Determine the (X, Y) coordinate at the center of the cell enclosing the given text.  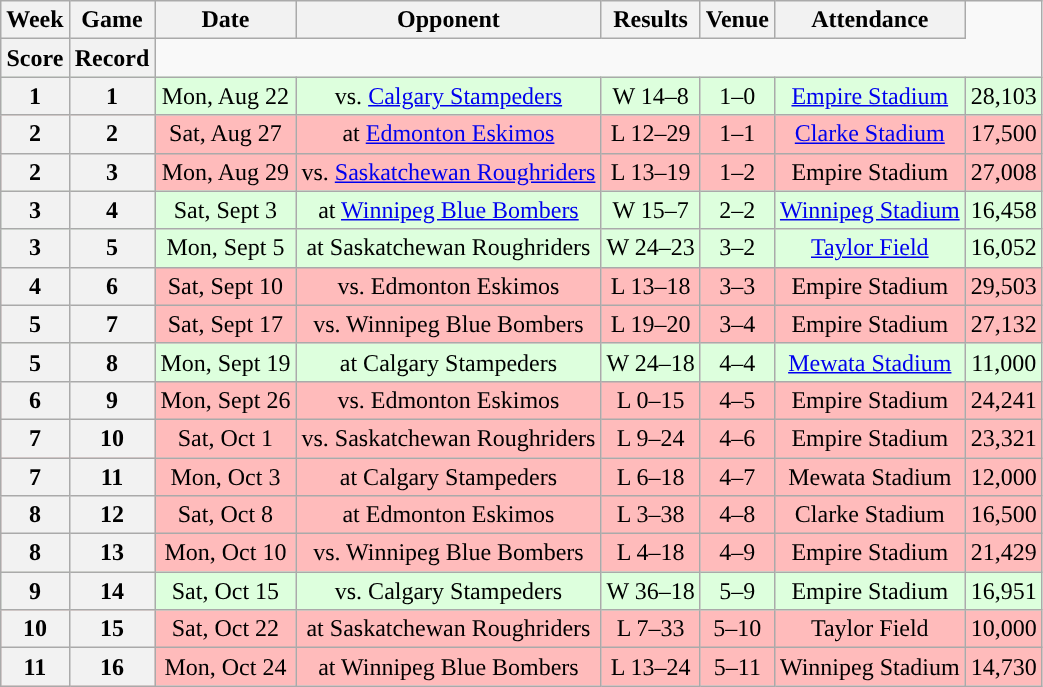
4–7 (737, 477)
Mon, Oct 10 (226, 553)
L 7–33 (650, 629)
Mon, Aug 22 (226, 96)
Attendance (870, 20)
Mon, Aug 29 (226, 172)
Mon, Sept 26 (226, 400)
16,951 (1004, 591)
W 14–8 (650, 96)
L 9–24 (650, 438)
1–2 (737, 172)
L 3–38 (650, 515)
4–9 (737, 553)
Sat, Sept 3 (226, 210)
12 (112, 515)
29,503 (1004, 286)
Mon, Sept 19 (226, 362)
Opponent (448, 20)
Venue (737, 20)
Mon, Oct 3 (226, 477)
14,730 (1004, 667)
L 6–18 (650, 477)
Sat, Sept 10 (226, 286)
28,103 (1004, 96)
13 (112, 553)
1–1 (737, 134)
L 19–20 (650, 324)
Mon, Sept 5 (226, 248)
L 12–29 (650, 134)
5–9 (737, 591)
4–8 (737, 515)
3–4 (737, 324)
16,458 (1004, 210)
16,052 (1004, 248)
Score (35, 58)
L 13–19 (650, 172)
24,241 (1004, 400)
27,132 (1004, 324)
Results (650, 20)
Date (226, 20)
4–4 (737, 362)
14 (112, 591)
Game (112, 20)
3–2 (737, 248)
16,500 (1004, 515)
16 (112, 667)
5–11 (737, 667)
3–3 (737, 286)
12,000 (1004, 477)
Sat, Oct 15 (226, 591)
L 4–18 (650, 553)
L 0–15 (650, 400)
2–2 (737, 210)
27,008 (1004, 172)
W 24–18 (650, 362)
W 36–18 (650, 591)
W 15–7 (650, 210)
15 (112, 629)
10,000 (1004, 629)
1–0 (737, 96)
Week (35, 20)
Sat, Aug 27 (226, 134)
Sat, Sept 17 (226, 324)
L 13–18 (650, 286)
17,500 (1004, 134)
Sat, Oct 22 (226, 629)
4–5 (737, 400)
Record (112, 58)
Sat, Oct 1 (226, 438)
Sat, Oct 8 (226, 515)
L 13–24 (650, 667)
5–10 (737, 629)
23,321 (1004, 438)
21,429 (1004, 553)
W 24–23 (650, 248)
11,000 (1004, 362)
4–6 (737, 438)
Mon, Oct 24 (226, 667)
